Pinpoint the cell where the given text exists, returning its [x, y] midpoint coordinate. 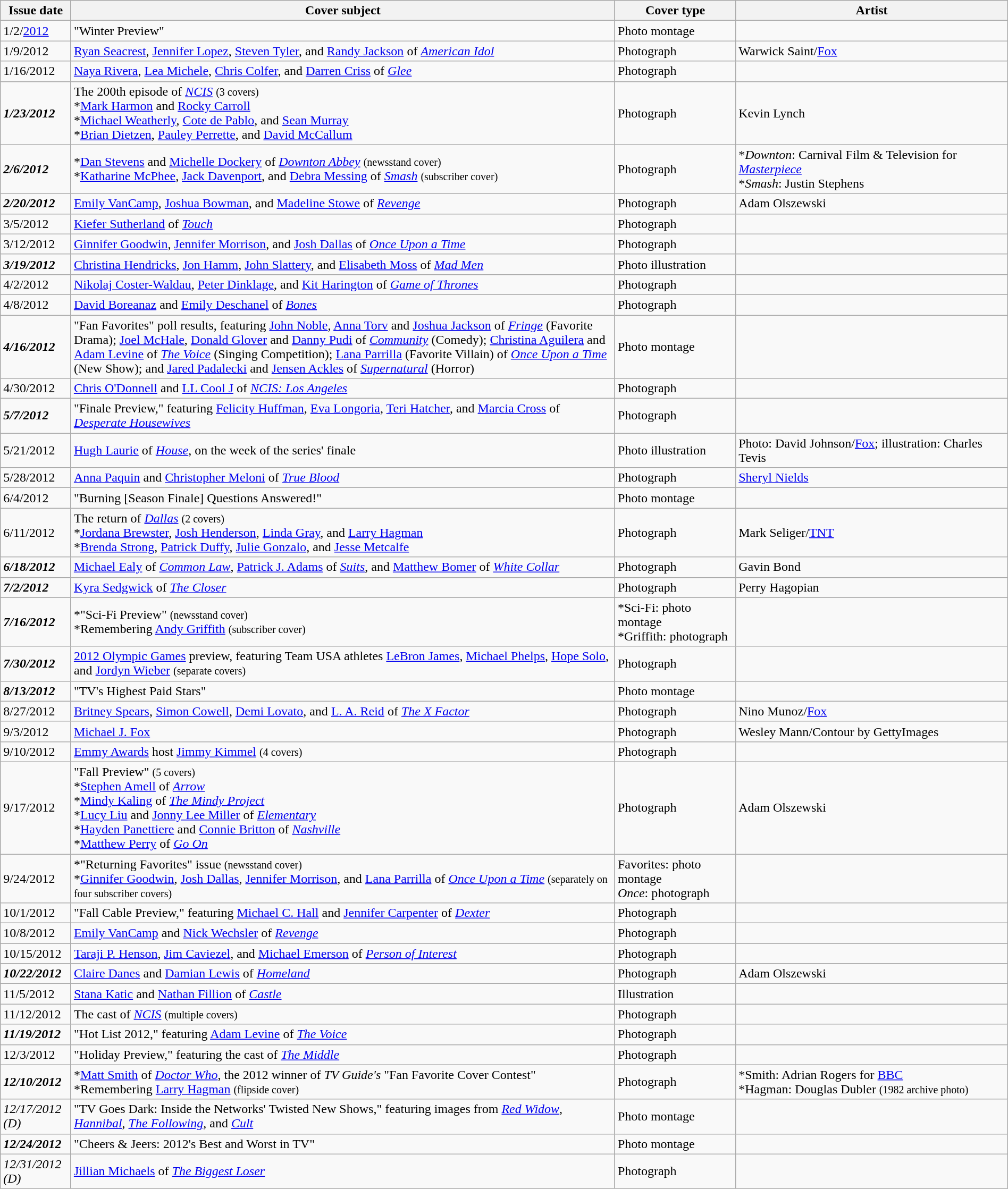
Perry Hagopian [872, 587]
Stana Katic and Nathan Fillion of Castle [342, 994]
*Sci-Fi: photo montage*Griffith: photograph [675, 622]
Naya Rivera, Lea Michele, Chris Colfer, and Darren Criss of Glee [342, 71]
Nino Munoz/Fox [872, 711]
11/19/2012 [36, 1034]
5/7/2012 [36, 416]
1/2/2012 [36, 31]
4/8/2012 [36, 305]
Warwick Saint/Fox [872, 51]
1/23/2012 [36, 113]
"Hot List 2012," featuring Adam Levine of The Voice [342, 1034]
*Matt Smith of Doctor Who, the 2012 winner of TV Guide's "Fan Favorite Cover Contest"*Remembering Larry Hagman (flipside cover) [342, 1082]
David Boreanaz and Emily Deschanel of Bones [342, 305]
7/2/2012 [36, 587]
Emily VanCamp, Joshua Bowman, and Madeline Stowe of Revenge [342, 204]
12/24/2012 [36, 1144]
9/24/2012 [36, 878]
7/30/2012 [36, 663]
Artist [872, 11]
10/15/2012 [36, 954]
3/19/2012 [36, 264]
"TV Goes Dark: Inside the Networks' Twisted New Shows," featuring images from Red Widow, Hannibal, The Following, and Cult [342, 1116]
2/20/2012 [36, 204]
10/8/2012 [36, 933]
8/27/2012 [36, 711]
Nikolaj Coster-Waldau, Peter Dinklage, and Kit Harington of Game of Thrones [342, 284]
Issue date [36, 11]
2012 Olympic Games preview, featuring Team USA athletes LeBron James, Michael Phelps, Hope Solo, and Jordyn Wieber (separate covers) [342, 663]
Claire Danes and Damian Lewis of Homeland [342, 974]
Taraji P. Henson, Jim Caviezel, and Michael Emerson of Person of Interest [342, 954]
Michael Ealy of Common Law, Patrick J. Adams of Suits, and Matthew Bomer of White Collar [342, 567]
Mark Seliger/TNT [872, 533]
12/3/2012 [36, 1055]
6/18/2012 [36, 567]
Chris O'Donnell and LL Cool J of NCIS: Los Angeles [342, 389]
1/16/2012 [36, 71]
10/1/2012 [36, 913]
Kevin Lynch [872, 113]
The cast of NCIS (multiple covers) [342, 1014]
Cover subject [342, 11]
"Finale Preview," featuring Felicity Huffman, Eva Longoria, Teri Hatcher, and Marcia Cross of Desperate Housewives [342, 416]
6/11/2012 [36, 533]
Illustration [675, 994]
11/5/2012 [36, 994]
9/17/2012 [36, 808]
Britney Spears, Simon Cowell, Demi Lovato, and L. A. Reid of The X Factor [342, 711]
6/4/2012 [36, 498]
5/28/2012 [36, 478]
*Downton: Carnival Film & Television for Masterpiece*Smash: Justin Stephens [872, 169]
3/5/2012 [36, 224]
Jillian Michaels of The Biggest Loser [342, 1171]
"TV's Highest Paid Stars" [342, 691]
*"Sci-Fi Preview" (newsstand cover)*Remembering Andy Griffith (subscriber cover) [342, 622]
12/17/2012 (D) [36, 1116]
"Holiday Preview," featuring the cast of The Middle [342, 1055]
"Burning [Season Finale] Questions Answered!" [342, 498]
Michael J. Fox [342, 731]
Kiefer Sutherland of Touch [342, 224]
7/16/2012 [36, 622]
Ryan Seacrest, Jennifer Lopez, Steven Tyler, and Randy Jackson of American Idol [342, 51]
Emily VanCamp and Nick Wechsler of Revenge [342, 933]
Christina Hendricks, Jon Hamm, John Slattery, and Elisabeth Moss of Mad Men [342, 264]
*Dan Stevens and Michelle Dockery of Downton Abbey (newsstand cover)*Katharine McPhee, Jack Davenport, and Debra Messing of Smash (subscriber cover) [342, 169]
1/9/2012 [36, 51]
9/10/2012 [36, 752]
Hugh Laurie of House, on the week of the series' finale [342, 451]
2/6/2012 [36, 169]
Wesley Mann/Contour by GettyImages [872, 731]
5/21/2012 [36, 451]
Photo: David Johnson/Fox; illustration: Charles Tevis [872, 451]
Kyra Sedgwick of The Closer [342, 587]
Anna Paquin and Christopher Meloni of True Blood [342, 478]
Favorites: photo montageOnce: photograph [675, 878]
10/22/2012 [36, 974]
"Fall Cable Preview," featuring Michael C. Hall and Jennifer Carpenter of Dexter [342, 913]
Gavin Bond [872, 567]
12/10/2012 [36, 1082]
"Cheers & Jeers: 2012's Best and Worst in TV" [342, 1144]
Ginnifer Goodwin, Jennifer Morrison, and Josh Dallas of Once Upon a Time [342, 244]
*Smith: Adrian Rogers for BBC*Hagman: Douglas Dubler (1982 archive photo) [872, 1082]
4/2/2012 [36, 284]
12/31/2012 (D) [36, 1171]
9/3/2012 [36, 731]
3/12/2012 [36, 244]
Cover type [675, 11]
4/16/2012 [36, 347]
"Winter Preview" [342, 31]
Sheryl Nields [872, 478]
11/12/2012 [36, 1014]
8/13/2012 [36, 691]
Emmy Awards host Jimmy Kimmel (4 covers) [342, 752]
4/30/2012 [36, 389]
